Pinpoint the cell where the given text exists, returning its (x, y) midpoint coordinate. 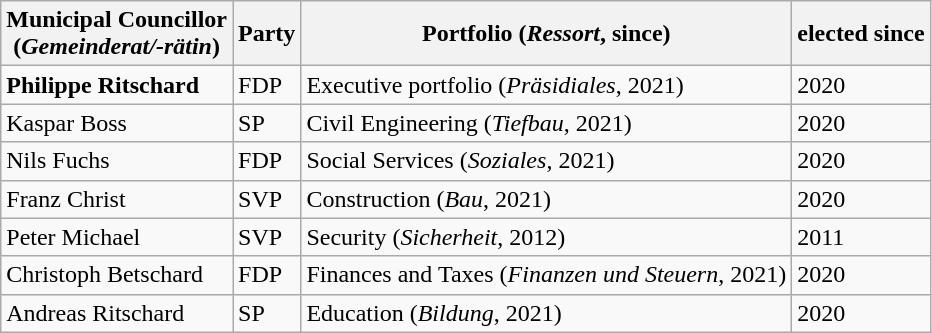
elected since (861, 34)
Party (266, 34)
Peter Michael (117, 237)
Security (Sicherheit, 2012) (546, 237)
Civil Engineering (Tiefbau, 2021) (546, 123)
Christoph Betschard (117, 275)
Social Services (Soziales, 2021) (546, 161)
Construction (Bau, 2021) (546, 199)
2011 (861, 237)
Municipal Councillor(Gemeinderat/-rätin) (117, 34)
Philippe Ritschard (117, 85)
Nils Fuchs (117, 161)
Kaspar Boss (117, 123)
Executive portfolio (Präsidiales, 2021) (546, 85)
Franz Christ (117, 199)
Education (Bildung, 2021) (546, 313)
Finances and Taxes (Finanzen und Steuern, 2021) (546, 275)
Portfolio (Ressort, since) (546, 34)
Andreas Ritschard (117, 313)
